Search for the cell housing the specified text and yield its [x, y] center coordinate. 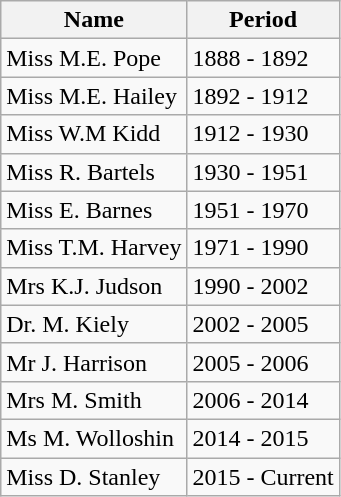
2015 - Current [263, 477]
Miss E. Barnes [94, 210]
Miss R. Bartels [94, 172]
Miss M.E. Hailey [94, 96]
Miss T.M. Harvey [94, 248]
1912 - 1930 [263, 134]
Mr J. Harrison [94, 362]
2002 - 2005 [263, 324]
Period [263, 20]
1990 - 2002 [263, 286]
Mrs K.J. Judson [94, 286]
Name [94, 20]
2005 - 2006 [263, 362]
1930 - 1951 [263, 172]
Miss D. Stanley [94, 477]
Miss M.E. Pope [94, 58]
1971 - 1990 [263, 248]
Mrs M. Smith [94, 400]
1888 - 1892 [263, 58]
2014 - 2015 [263, 438]
1951 - 1970 [263, 210]
1892 - 1912 [263, 96]
Miss W.M Kidd [94, 134]
2006 - 2014 [263, 400]
Dr. M. Kiely [94, 324]
Ms M. Wolloshin [94, 438]
